Identify which cell holds the provided text, then report its (x, y) central coordinate. 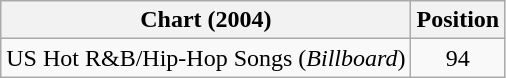
94 (458, 58)
Position (458, 20)
Chart (2004) (206, 20)
US Hot R&B/Hip-Hop Songs (Billboard) (206, 58)
